Scan for the cell matching the given text and deliver its (x, y) coordinate at center. 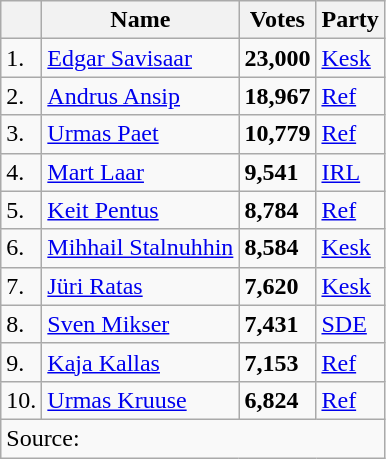
6. (22, 248)
8,584 (278, 248)
7. (22, 286)
6,824 (278, 400)
4. (22, 172)
Votes (278, 20)
Mihhail Stalnuhhin (140, 248)
Andrus Ansip (140, 96)
10,779 (278, 134)
IRL (350, 172)
Sven Mikser (140, 324)
Urmas Kruuse (140, 400)
Name (140, 20)
Party (350, 20)
Urmas Paet (140, 134)
5. (22, 210)
Kaja Kallas (140, 362)
Edgar Savisaar (140, 58)
8,784 (278, 210)
7,620 (278, 286)
Mart Laar (140, 172)
SDE (350, 324)
Source: (193, 438)
Keit Pentus (140, 210)
18,967 (278, 96)
8. (22, 324)
7,431 (278, 324)
1. (22, 58)
23,000 (278, 58)
2. (22, 96)
7,153 (278, 362)
3. (22, 134)
9. (22, 362)
Jüri Ratas (140, 286)
10. (22, 400)
9,541 (278, 172)
